Determine the [x, y] coordinate at the center of the cell enclosing the given text.  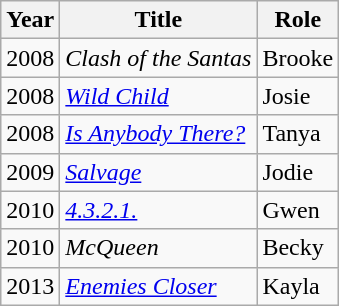
2013 [30, 286]
Enemies Closer [158, 286]
Josie [298, 96]
Tanya [298, 134]
McQueen [158, 248]
Clash of the Santas [158, 58]
2009 [30, 172]
Salvage [158, 172]
Role [298, 20]
Gwen [298, 210]
Kayla [298, 286]
Year [30, 20]
Title [158, 20]
Brooke [298, 58]
Becky [298, 248]
Is Anybody There? [158, 134]
Wild Child [158, 96]
4.3.2.1. [158, 210]
Jodie [298, 172]
